Extract the (X, Y) coordinate from the center of the cell holding the provided text.  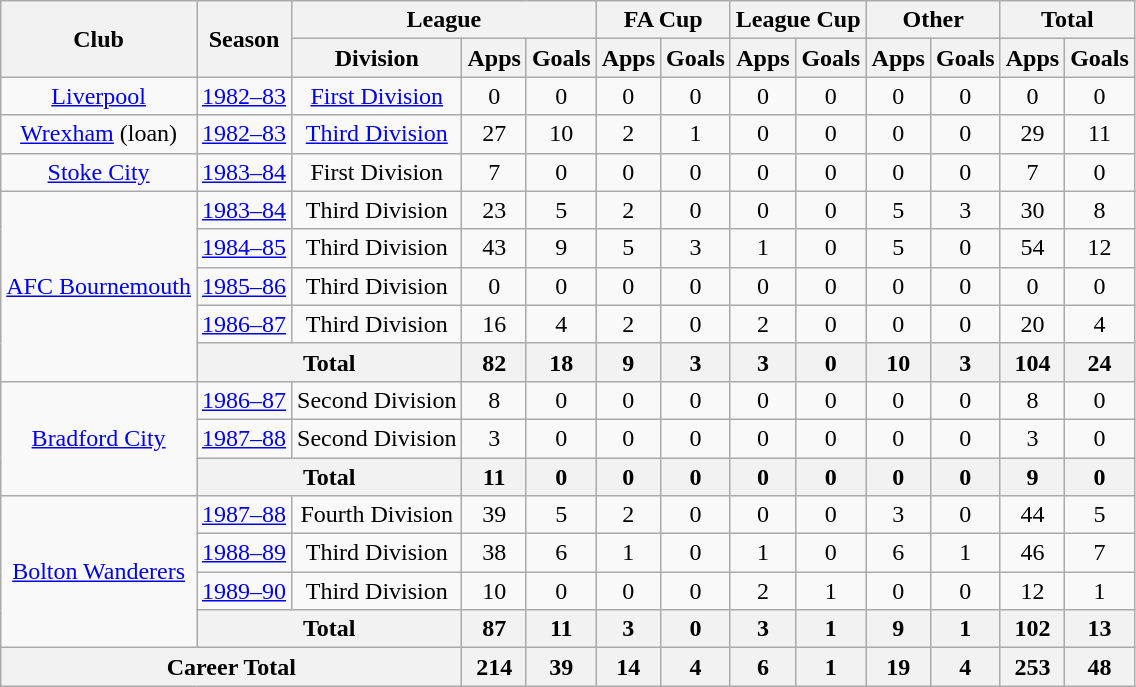
Season (244, 39)
AFC Bournemouth (99, 286)
1984–85 (244, 248)
44 (1032, 515)
43 (494, 248)
League Cup (798, 20)
214 (494, 667)
87 (494, 629)
82 (494, 362)
Bradford City (99, 438)
League (444, 20)
104 (1032, 362)
Division (377, 58)
23 (494, 210)
54 (1032, 248)
30 (1032, 210)
29 (1032, 134)
27 (494, 134)
Career Total (232, 667)
20 (1032, 324)
1988–89 (244, 553)
Bolton Wanderers (99, 572)
253 (1032, 667)
102 (1032, 629)
Fourth Division (377, 515)
24 (1100, 362)
16 (494, 324)
1985–86 (244, 286)
FA Cup (663, 20)
Liverpool (99, 96)
Other (933, 20)
13 (1100, 629)
14 (628, 667)
Wrexham (loan) (99, 134)
38 (494, 553)
18 (561, 362)
1989–90 (244, 591)
48 (1100, 667)
19 (898, 667)
Club (99, 39)
Stoke City (99, 172)
46 (1032, 553)
